Scan for the cell matching the given text and deliver its (x, y) coordinate at center. 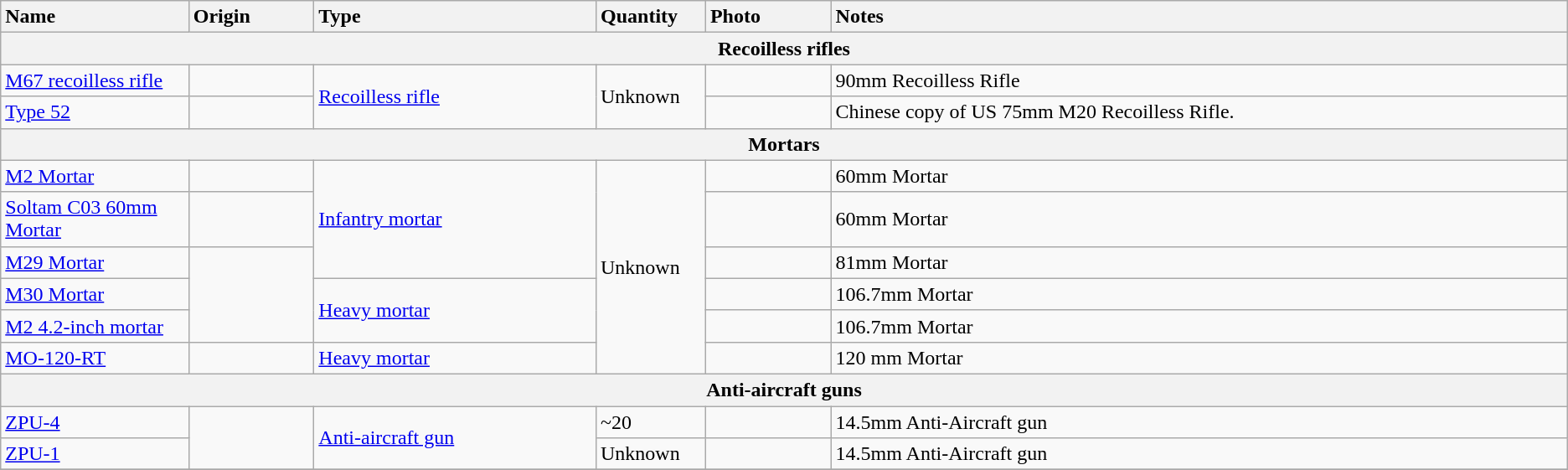
Soltam C03 60mm Mortar (95, 220)
Anti-aircraft guns (784, 390)
MO-120-RT (95, 358)
M29 Mortar (95, 262)
ZPU-4 (95, 421)
M30 Mortar (95, 294)
Mortars (784, 144)
Recoilless rifle (456, 96)
~20 (650, 421)
Quantity (650, 17)
Name (95, 17)
M2 Mortar (95, 176)
Photo (768, 17)
Type 52 (95, 112)
M2 4.2-inch mortar (95, 326)
Type (456, 17)
Chinese copy of US 75mm M20 Recoilless Rifle. (1199, 112)
ZPU-1 (95, 454)
Notes (1199, 17)
120 mm Mortar (1199, 358)
Infantry mortar (456, 220)
Anti-aircraft gun (456, 437)
M67 recoilless rifle (95, 80)
81mm Mortar (1199, 262)
Recoilless rifles (784, 49)
Origin (251, 17)
90mm Recoilless Rifle (1199, 80)
